Provide the [x, y] coordinate of the cell's center where the given text is located.  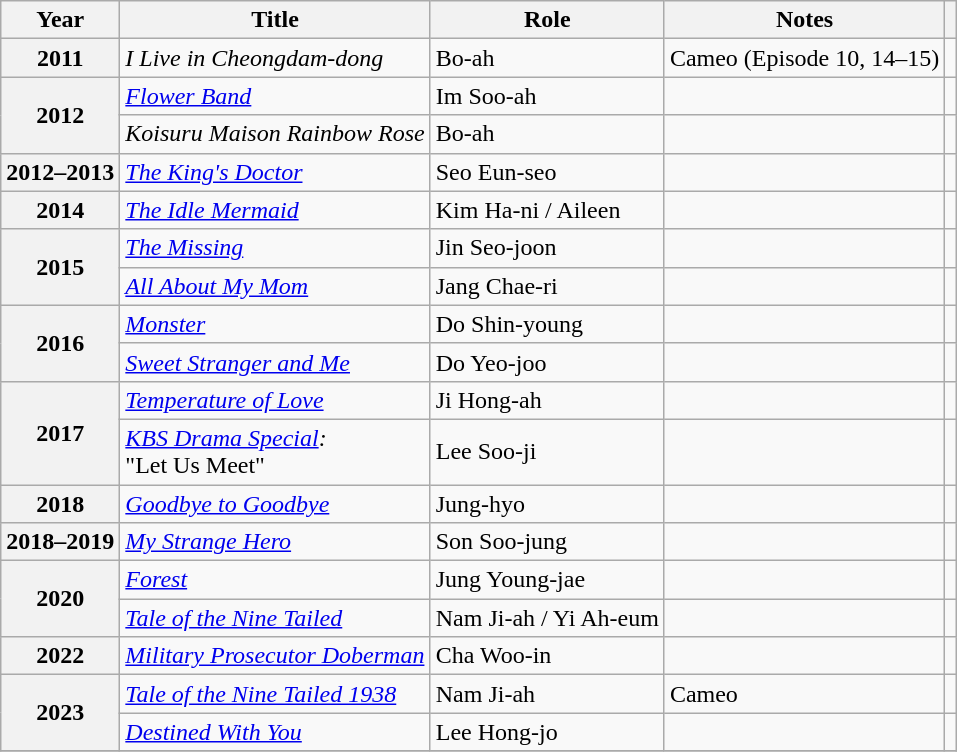
Tale of the Nine Tailed 1938 [275, 694]
My Strange Hero [275, 542]
Seo Eun-seo [547, 172]
Jung-hyo [547, 503]
Destined With You [275, 732]
2020 [60, 599]
Tale of the Nine Tailed [275, 618]
Jin Seo-joon [547, 248]
2014 [60, 210]
Jung Young-jae [547, 580]
2018–2019 [60, 542]
2022 [60, 656]
2015 [60, 267]
2017 [60, 432]
Goodbye to Goodbye [275, 503]
Cha Woo-in [547, 656]
Cameo (Episode 10, 14–15) [804, 58]
Im Soo-ah [547, 96]
2016 [60, 343]
The King's Doctor [275, 172]
Forest [275, 580]
Do Shin-young [547, 324]
Flower Band [275, 96]
Title [275, 20]
All About My Mom [275, 286]
Monster [275, 324]
Lee Soo-ji [547, 452]
2011 [60, 58]
Koisuru Maison Rainbow Rose [275, 134]
Nam Ji-ah / Yi Ah-eum [547, 618]
The Missing [275, 248]
Lee Hong-jo [547, 732]
KBS Drama Special:"Let Us Meet" [275, 452]
Son Soo-jung [547, 542]
Temperature of Love [275, 400]
2012–2013 [60, 172]
Do Yeo-joo [547, 362]
Ji Hong-ah [547, 400]
The Idle Mermaid [275, 210]
Role [547, 20]
2012 [60, 115]
Kim Ha-ni / Aileen [547, 210]
Jang Chae-ri [547, 286]
Notes [804, 20]
2018 [60, 503]
Year [60, 20]
Nam Ji-ah [547, 694]
Cameo [804, 694]
Military Prosecutor Doberman [275, 656]
I Live in Cheongdam-dong [275, 58]
2023 [60, 713]
Sweet Stranger and Me [275, 362]
